Identify which cell holds the provided text, then report its [X, Y] central coordinate. 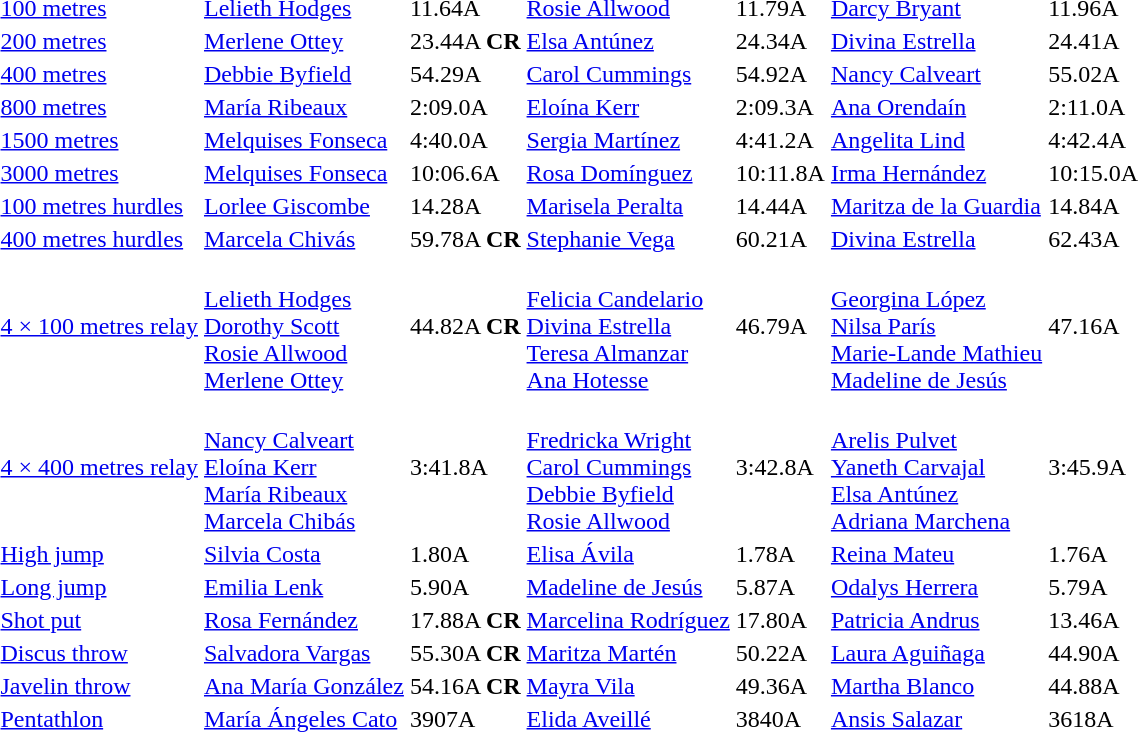
4:41.2A [780, 140]
Ana María González [304, 686]
Debbie Byfield [304, 74]
54.92A [780, 74]
Carol Cummings [628, 74]
2:09.3A [780, 107]
Lorlee Giscombe [304, 206]
Elisa Ávila [628, 554]
10:11.8A [780, 173]
23.44A CR [465, 41]
Marisela Peralta [628, 206]
Odalys Herrera [936, 587]
55.30A CR [465, 653]
54.29A [465, 74]
44.82A CR [465, 326]
Marcelina Rodríguez [628, 620]
14.44A [780, 206]
Rosa Fernández [304, 620]
Nancy Calveart [936, 74]
Maritza de la Guardia [936, 206]
Maritza Martén [628, 653]
Martha Blanco [936, 686]
Reina Mateu [936, 554]
24.34A [780, 41]
5.87A [780, 587]
Felicia CandelarioDivina EstrellaTeresa AlmanzarAna Hotesse [628, 326]
Madeline de Jesús [628, 587]
Stephanie Vega [628, 239]
Marcela Chivás [304, 239]
49.36A [780, 686]
2:09.0A [465, 107]
Rosa Domínguez [628, 173]
Arelis PulvetYaneth CarvajalElsa AntúnezAdriana Marchena [936, 467]
Lelieth HodgesDorothy ScottRosie AllwoodMerlene Ottey [304, 326]
Fredricka WrightCarol CummingsDebbie ByfieldRosie Allwood [628, 467]
14.28A [465, 206]
María Ribeaux [304, 107]
Nancy CalveartEloína KerrMaría RibeauxMarcela Chibás [304, 467]
Silvia Costa [304, 554]
3:42.8A [780, 467]
10:06.6A [465, 173]
59.78A CR [465, 239]
17.88A CR [465, 620]
Salvadora Vargas [304, 653]
Patricia Andrus [936, 620]
50.22A [780, 653]
60.21A [780, 239]
Merlene Ottey [304, 41]
Sergia Martínez [628, 140]
1.78A [780, 554]
Eloína Kerr [628, 107]
4:40.0A [465, 140]
54.16A CR [465, 686]
Elsa Antúnez [628, 41]
Angelita Lind [936, 140]
Ana Orendaín [936, 107]
46.79A [780, 326]
Emilia Lenk [304, 587]
Laura Aguiñaga [936, 653]
17.80A [780, 620]
3:41.8A [465, 467]
Georgina LópezNilsa ParísMarie-Lande MathieuMadeline de Jesús [936, 326]
1.80A [465, 554]
Irma Hernández [936, 173]
5.90A [465, 587]
Mayra Vila [628, 686]
